Return (X, Y) of the center of cell containing provided text 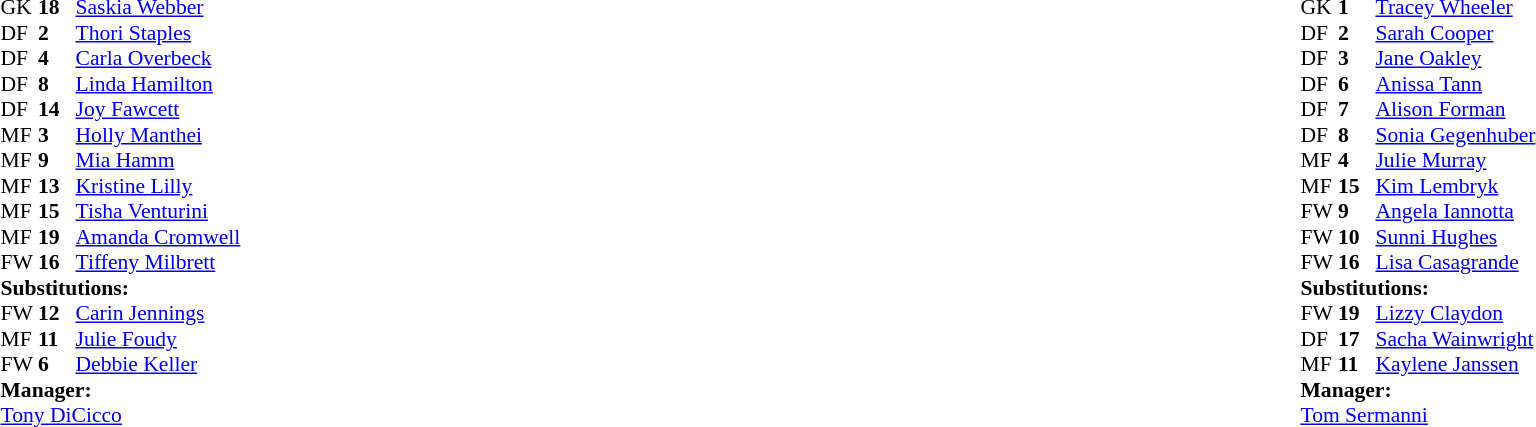
Thori Staples (158, 33)
Joy Fawcett (158, 109)
12 (57, 313)
Debbie Keller (158, 365)
Sacha Wainwright (1455, 339)
Jane Oakley (1455, 59)
Carin Jennings (158, 313)
Holly Manthei (158, 135)
Anissa Tann (1455, 84)
Lizzy Claydon (1455, 313)
17 (1357, 339)
Lisa Casagrande (1455, 263)
Julie Murray (1455, 161)
Sarah Cooper (1455, 33)
Amanda Cromwell (158, 237)
Carla Overbeck (158, 59)
13 (57, 186)
Angela Iannotta (1455, 211)
Mia Hamm (158, 161)
Alison Forman (1455, 109)
Sonia Gegenhuber (1455, 135)
14 (57, 109)
Julie Foudy (158, 339)
Tiffeny Milbrett (158, 263)
7 (1357, 109)
10 (1357, 237)
Kaylene Janssen (1455, 365)
Sunni Hughes (1455, 237)
Kim Lembryk (1455, 186)
Kristine Lilly (158, 186)
Tisha Venturini (158, 211)
Linda Hamilton (158, 84)
